Identify which cell holds the provided text, then report its [x, y] central coordinate. 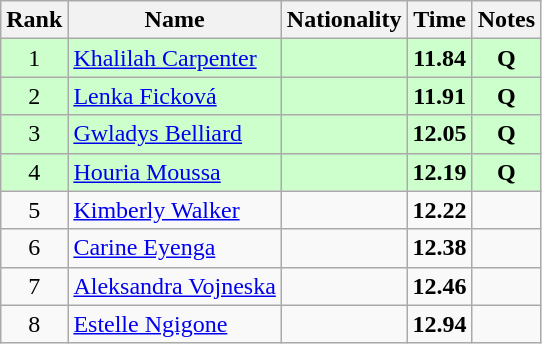
12.19 [440, 172]
Lenka Ficková [174, 96]
3 [34, 134]
Nationality [344, 20]
12.05 [440, 134]
Khalilah Carpenter [174, 58]
5 [34, 210]
12.22 [440, 210]
1 [34, 58]
12.46 [440, 286]
8 [34, 324]
Notes [506, 20]
Name [174, 20]
11.84 [440, 58]
Houria Moussa [174, 172]
2 [34, 96]
Gwladys Belliard [174, 134]
Kimberly Walker [174, 210]
Time [440, 20]
12.94 [440, 324]
Aleksandra Vojneska [174, 286]
7 [34, 286]
Carine Eyenga [174, 248]
Estelle Ngigone [174, 324]
11.91 [440, 96]
12.38 [440, 248]
6 [34, 248]
4 [34, 172]
Rank [34, 20]
